Search for the cell housing the specified text and yield its (X, Y) center coordinate. 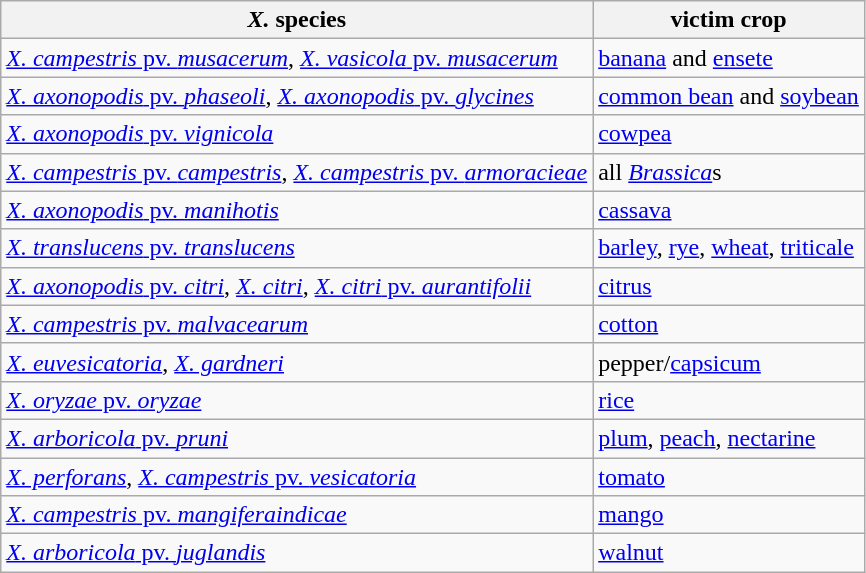
X. campestris pv. musacerum, X. vasicola pv. musacerum (297, 58)
victim crop (729, 20)
X. oryzae pv. oryzae (297, 400)
X. axonopodis pv. manihotis (297, 210)
tomato (729, 477)
plum, peach, nectarine (729, 438)
all Brassicas (729, 172)
X. campestris pv. campestris, X. campestris pv. armoracieae (297, 172)
X. campestris pv. mangiferaindicae (297, 515)
X. axonopodis pv. phaseoli, X. axonopodis pv. glycines (297, 96)
X. axonopodis pv. vignicola (297, 134)
X. translucens pv. translucens (297, 248)
pepper/capsicum (729, 362)
citrus (729, 286)
cowpea (729, 134)
X. campestris pv. malvacearum (297, 324)
X. perforans, X. campestris pv. vesicatoria (297, 477)
cotton (729, 324)
rice (729, 400)
cassava (729, 210)
barley, rye, wheat, triticale (729, 248)
X. species (297, 20)
mango (729, 515)
X. axonopodis pv. citri, X. citri, X. citri pv. aurantifolii (297, 286)
walnut (729, 553)
X. arboricola pv. pruni (297, 438)
X. arboricola pv. juglandis (297, 553)
X. euvesicatoria, X. gardneri (297, 362)
common bean and soybean (729, 96)
banana and ensete (729, 58)
